Scan for the cell matching the given text and deliver its (x, y) coordinate at center. 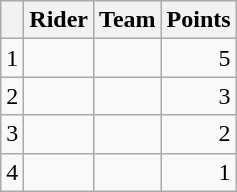
Points (198, 20)
Team (128, 20)
Rider (59, 20)
4 (12, 172)
5 (198, 58)
